Capture the cell that displays the provided text and extract its (X, Y) central coordinate. 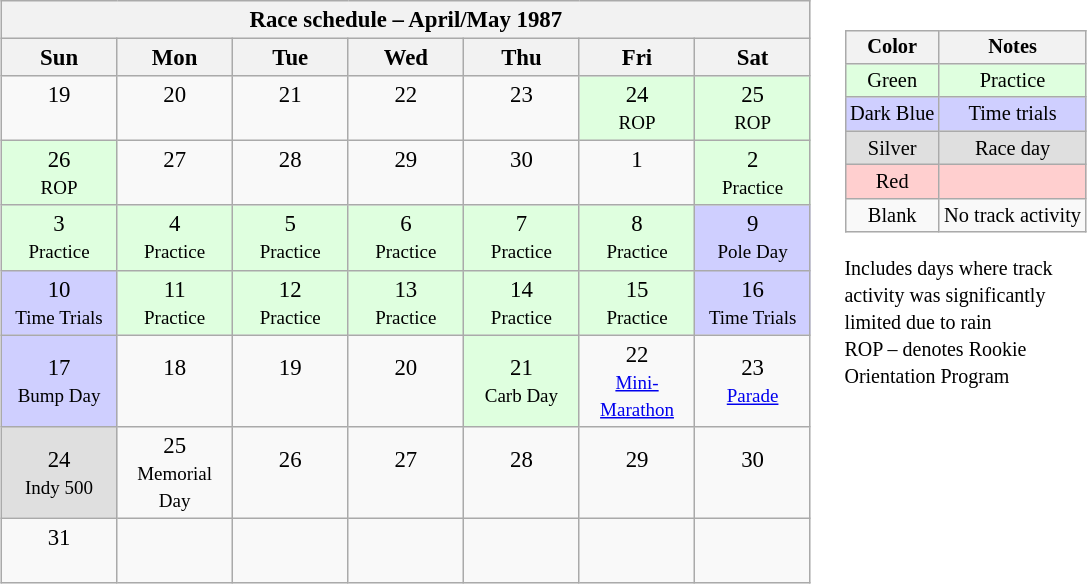
Color (892, 47)
Practice (1012, 81)
25Memorial Day (175, 472)
Red (892, 182)
5Practice (290, 238)
Sat (753, 58)
8Practice (637, 238)
23Parade (753, 381)
Notes (1012, 47)
4Practice (175, 238)
Silver (892, 148)
26 (290, 472)
Race schedule – April/May 1987 (406, 20)
Race day (1012, 148)
3Practice (59, 238)
24ROP (637, 108)
23 (522, 108)
18 (175, 381)
9Pole Day (753, 238)
No track activity (1012, 215)
Blank (892, 215)
24Indy 500 (59, 472)
6Practice (406, 238)
26ROP (59, 174)
14Practice (522, 302)
Green (892, 81)
1 (637, 174)
15Practice (637, 302)
11Practice (175, 302)
Sun (59, 58)
Fri (637, 58)
21 (290, 108)
10Time Trials (59, 302)
31 (59, 550)
Time trials (1012, 114)
7Practice (522, 238)
25ROP (753, 108)
16Time Trials (753, 302)
Thu (522, 58)
Tue (290, 58)
2Practice (753, 174)
Dark Blue (892, 114)
22 (406, 108)
22Mini-Marathon (637, 381)
17Bump Day (59, 381)
21Carb Day (522, 381)
Wed (406, 58)
Mon (175, 58)
13Practice (406, 302)
12Practice (290, 302)
